Return (x, y) of the center of cell containing provided text 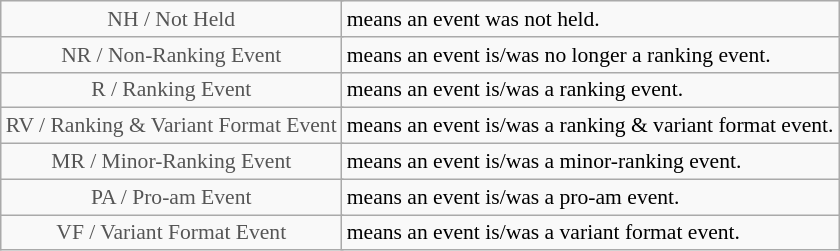
means an event is/was a minor-ranking event. (590, 162)
NH / Not Held (172, 19)
NR / Non-Ranking Event (172, 55)
means an event is/was no longer a ranking event. (590, 55)
MR / Minor-Ranking Event (172, 162)
means an event is/was a ranking & variant format event. (590, 126)
means an event is/was a pro-am event. (590, 197)
means an event was not held. (590, 19)
R / Ranking Event (172, 90)
VF / Variant Format Event (172, 233)
PA / Pro-am Event (172, 197)
means an event is/was a variant format event. (590, 233)
means an event is/was a ranking event. (590, 90)
RV / Ranking & Variant Format Event (172, 126)
